Locate the cell with the specified text and output its (X, Y) center coordinate. 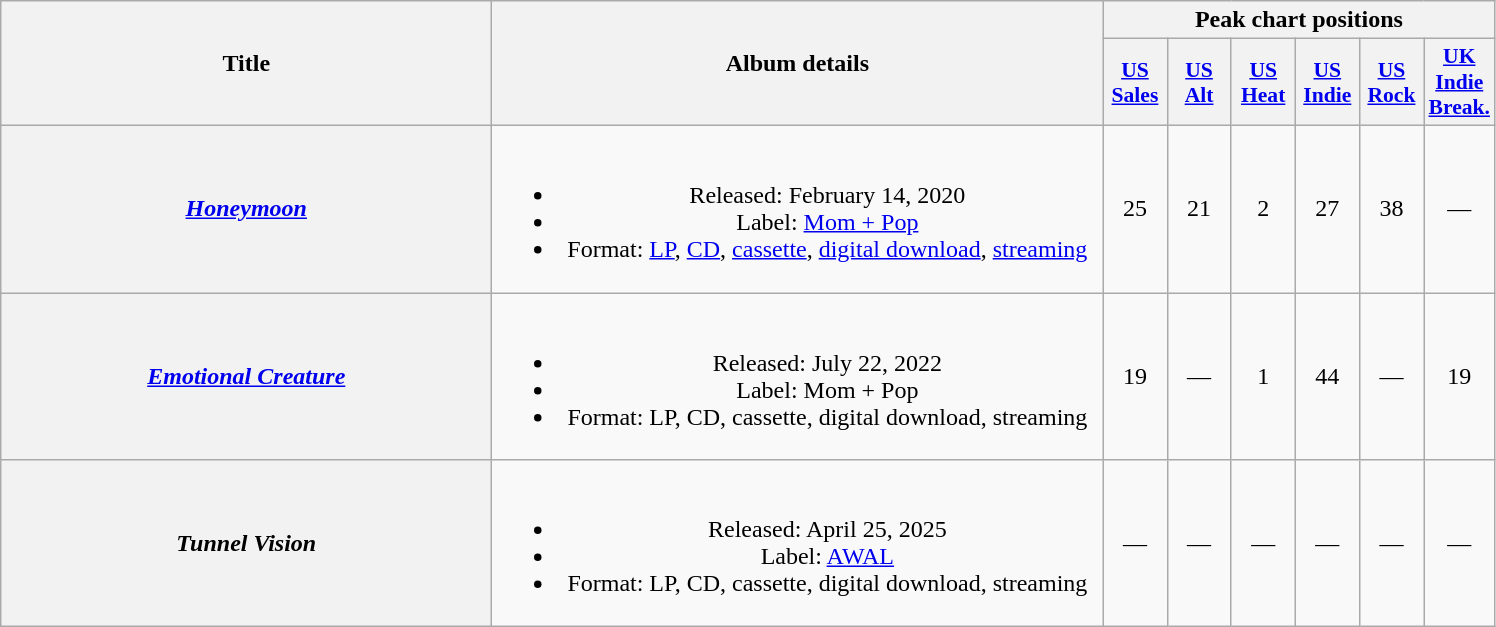
44 (1327, 376)
Released: April 25, 2025Label: AWALFormat: LP, CD, cassette, digital download, streaming (798, 544)
USHeat (1263, 82)
27 (1327, 208)
2 (1263, 208)
Peak chart positions (1299, 20)
Title (246, 64)
21 (1199, 208)
USAlt (1199, 82)
USSales (1135, 82)
Album details (798, 64)
Honeymoon (246, 208)
USRock (1391, 82)
Released: February 14, 2020Label: Mom + PopFormat: LP, CD, cassette, digital download, streaming (798, 208)
Released: July 22, 2022Label: Mom + PopFormat: LP, CD, cassette, digital download, streaming (798, 376)
UKIndieBreak. (1460, 82)
USIndie (1327, 82)
38 (1391, 208)
1 (1263, 376)
Emotional Creature (246, 376)
Tunnel Vision (246, 544)
25 (1135, 208)
